Capture the cell that displays the provided text and extract its [x, y] central coordinate. 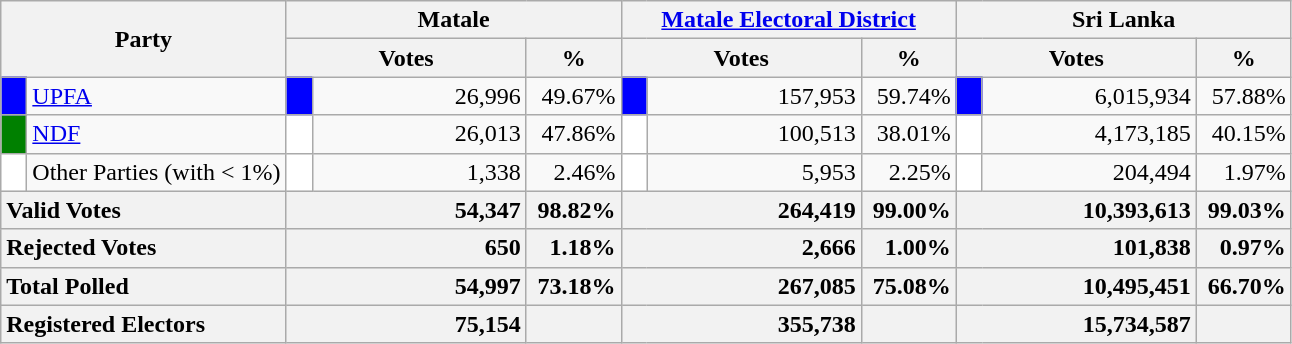
1.18% [574, 248]
75.08% [908, 286]
10,393,613 [1076, 210]
204,494 [1089, 172]
0.97% [1244, 248]
57.88% [1244, 96]
2.46% [574, 172]
4,173,185 [1089, 134]
Rejected Votes [144, 248]
15,734,587 [1076, 324]
Other Parties (with < 1%) [156, 172]
40.15% [1244, 134]
99.03% [1244, 210]
1,338 [419, 172]
49.67% [574, 96]
Total Polled [144, 286]
66.70% [1244, 286]
73.18% [574, 286]
59.74% [908, 96]
Matale [454, 20]
264,419 [741, 210]
54,347 [406, 210]
355,738 [741, 324]
1.00% [908, 248]
6,015,934 [1089, 96]
1.97% [1244, 172]
2,666 [741, 248]
47.86% [574, 134]
26,013 [419, 134]
99.00% [908, 210]
Sri Lanka [1124, 20]
2.25% [908, 172]
NDF [156, 134]
Valid Votes [144, 210]
26,996 [419, 96]
157,953 [754, 96]
100,513 [754, 134]
101,838 [1076, 248]
98.82% [574, 210]
267,085 [741, 286]
5,953 [754, 172]
Party [144, 39]
UPFA [156, 96]
75,154 [406, 324]
38.01% [908, 134]
10,495,451 [1076, 286]
650 [406, 248]
54,997 [406, 286]
Registered Electors [144, 324]
Matale Electoral District [788, 20]
